Extract the (X, Y) coordinate from the center of the cell holding the provided text.  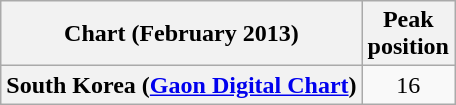
Peakposition (408, 34)
South Korea (Gaon Digital Chart) (182, 85)
Chart (February 2013) (182, 34)
16 (408, 85)
